Detect which cell encompasses the target text, then output its (x, y) center coordinate. 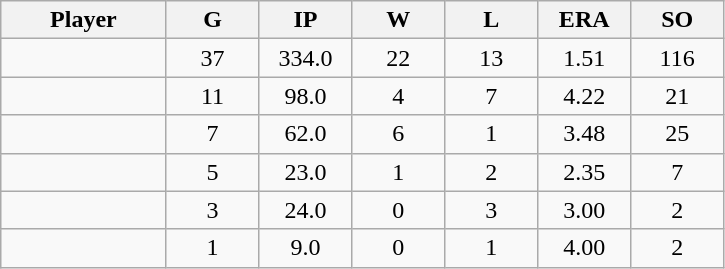
Player (84, 20)
22 (398, 58)
334.0 (306, 58)
4 (398, 96)
L (492, 20)
9.0 (306, 248)
ERA (584, 20)
1.51 (584, 58)
4.22 (584, 96)
24.0 (306, 210)
3.48 (584, 134)
G (212, 20)
21 (678, 96)
6 (398, 134)
62.0 (306, 134)
98.0 (306, 96)
W (398, 20)
2.35 (584, 172)
4.00 (584, 248)
5 (212, 172)
SO (678, 20)
25 (678, 134)
11 (212, 96)
13 (492, 58)
IP (306, 20)
3.00 (584, 210)
116 (678, 58)
23.0 (306, 172)
37 (212, 58)
